Capture the cell that displays the provided text and extract its [X, Y] central coordinate. 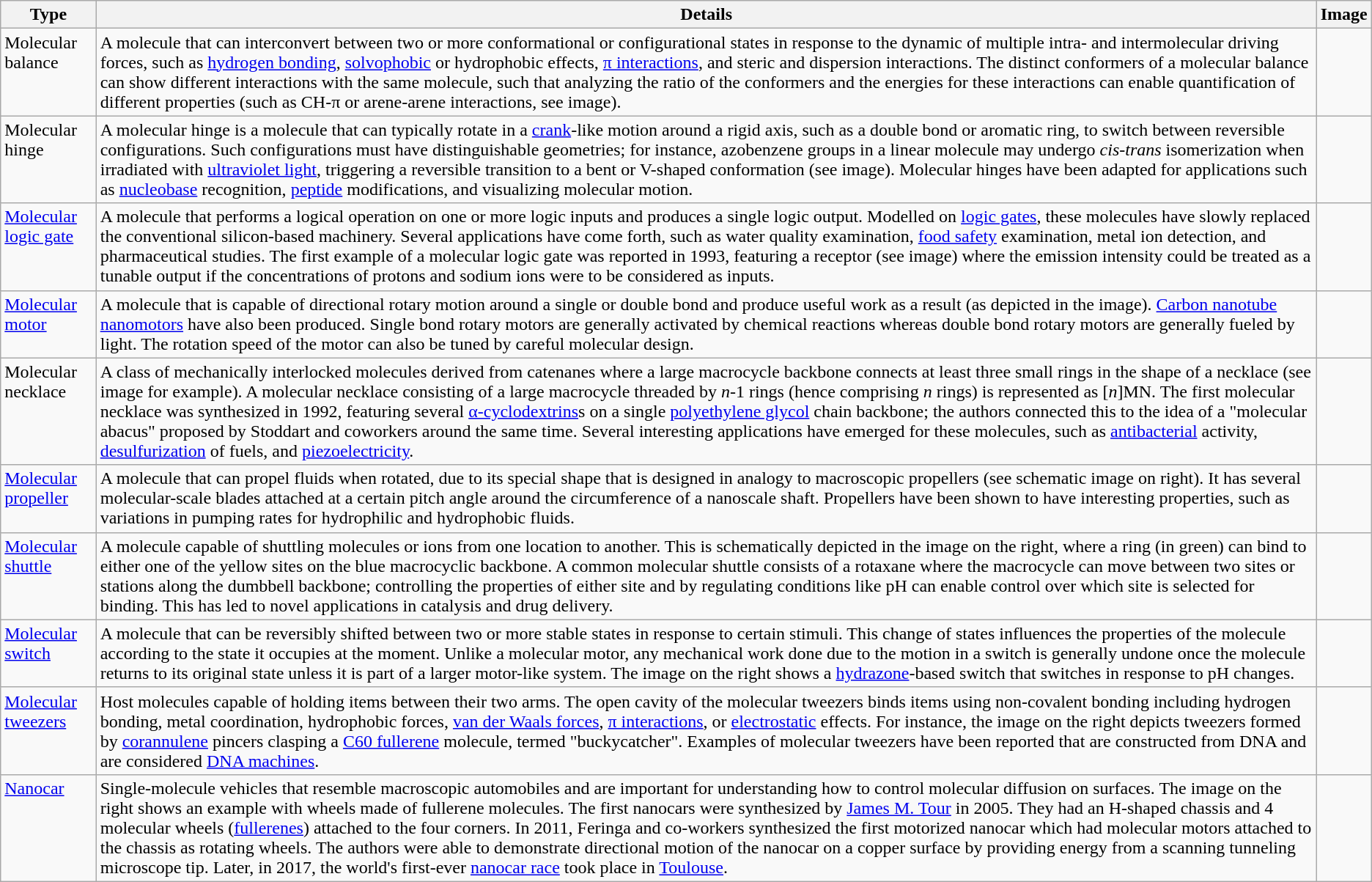
Molecular motor [48, 324]
Molecular necklace [48, 411]
Molecular hinge [48, 160]
Details [707, 15]
Molecular propeller [48, 499]
Molecular tweezers [48, 730]
Type [48, 15]
Molecular logic gate [48, 246]
Image [1344, 15]
Nanocar [48, 828]
Molecular shuttle [48, 576]
Molecular switch [48, 653]
Molecular balance [48, 72]
